Capture the cell that displays the provided text and extract its [x, y] central coordinate. 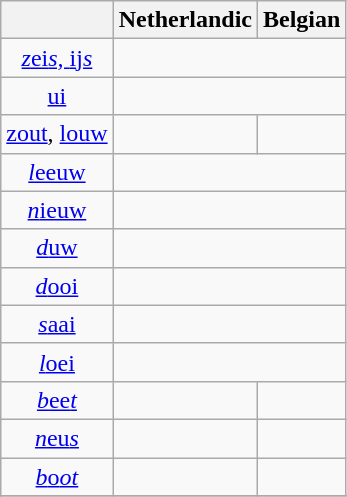
boot [57, 477]
dooi [57, 286]
duw [57, 248]
leeuw [57, 172]
zeis, ijs [57, 58]
neus [57, 438]
loei [57, 362]
ui [57, 96]
zout, louw [57, 134]
Netherlandic [185, 20]
saai [57, 324]
Belgian [302, 20]
nieuw [57, 210]
beet [57, 400]
